Capture the cell that displays the provided text and extract its (x, y) central coordinate. 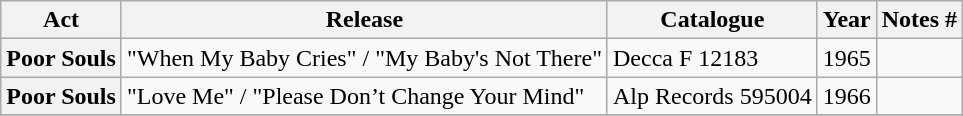
"Love Me" / "Please Don’t Change Your Mind" (364, 96)
"When My Baby Cries" / "My Baby's Not There" (364, 58)
Alp Records 595004 (712, 96)
Act (62, 20)
Catalogue (712, 20)
Release (364, 20)
1966 (846, 96)
1965 (846, 58)
Notes # (919, 20)
Year (846, 20)
Decca F 12183 (712, 58)
